Extract the (x, y) coordinate from the center of the cell holding the provided text.  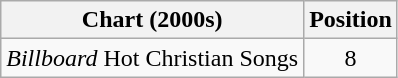
8 (351, 58)
Billboard Hot Christian Songs (152, 58)
Chart (2000s) (152, 20)
Position (351, 20)
